Extract the (X, Y) coordinate from the center of the cell holding the provided text.  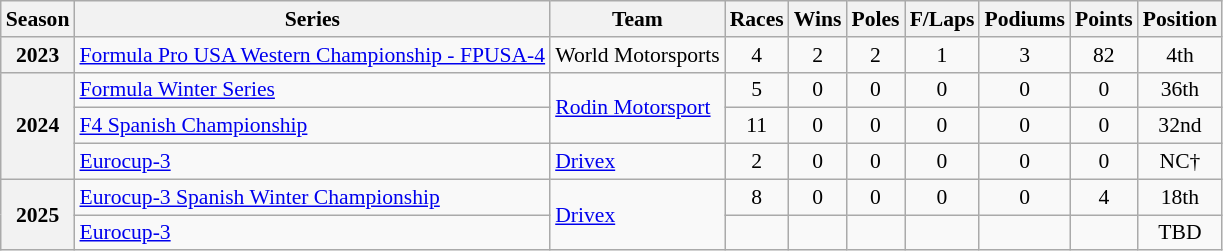
Formula Winter Series (312, 90)
F4 Spanish Championship (312, 126)
18th (1180, 197)
Eurocup-3 Spanish Winter Championship (312, 197)
NC† (1180, 162)
8 (757, 197)
2024 (38, 126)
Points (1104, 19)
4th (1180, 55)
F/Laps (942, 19)
Races (757, 19)
32nd (1180, 126)
Position (1180, 19)
Series (312, 19)
5 (757, 90)
Rodin Motorsport (637, 108)
11 (757, 126)
3 (1024, 55)
Wins (818, 19)
Team (637, 19)
36th (1180, 90)
Formula Pro USA Western Championship - FPUSA-4 (312, 55)
1 (942, 55)
Poles (875, 19)
Podiums (1024, 19)
World Motorsports (637, 55)
2025 (38, 214)
2023 (38, 55)
TBD (1180, 233)
Season (38, 19)
82 (1104, 55)
